Scan for the cell matching the given text and deliver its (X, Y) coordinate at center. 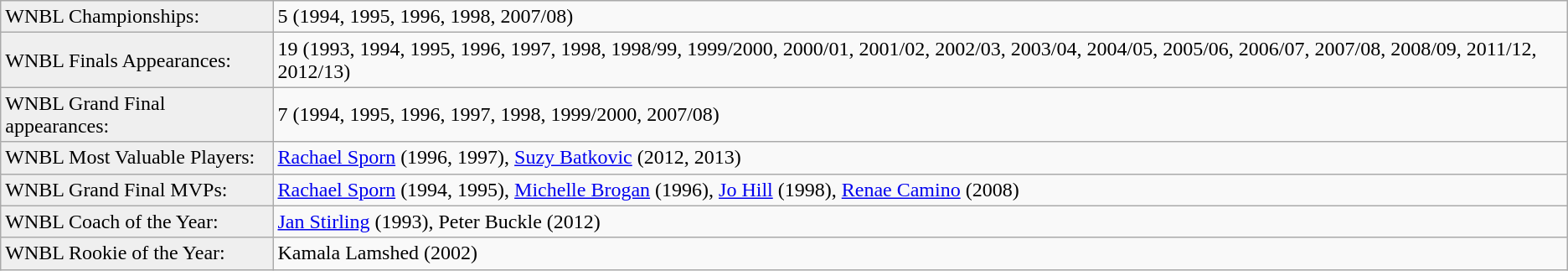
WNBL Grand Final appearances: (137, 114)
WNBL Finals Appearances: (137, 60)
Jan Stirling (1993), Peter Buckle (2012) (920, 221)
Kamala Lamshed (2002) (920, 253)
WNBL Grand Final MVPs: (137, 190)
Rachael Sporn (1994, 1995), Michelle Brogan (1996), Jo Hill (1998), Renae Camino (2008) (920, 190)
WNBL Most Valuable Players: (137, 158)
Rachael Sporn (1996, 1997), Suzy Batkovic (2012, 2013) (920, 158)
7 (1994, 1995, 1996, 1997, 1998, 1999/2000, 2007/08) (920, 114)
5 (1994, 1995, 1996, 1998, 2007/08) (920, 17)
WNBL Championships: (137, 17)
WNBL Coach of the Year: (137, 221)
WNBL Rookie of the Year: (137, 253)
